Scan for the cell matching the given text and deliver its (X, Y) coordinate at center. 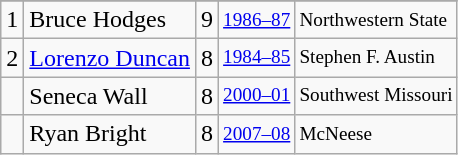
1984–85 (257, 58)
9 (206, 20)
Southwest Missouri (376, 96)
Northwestern State (376, 20)
Lorenzo Duncan (110, 58)
1986–87 (257, 20)
Seneca Wall (110, 96)
Ryan Bright (110, 134)
1 (12, 20)
Bruce Hodges (110, 20)
2 (12, 58)
Stephen F. Austin (376, 58)
2000–01 (257, 96)
2007–08 (257, 134)
McNeese (376, 134)
